Locate the cell with the specified text and output its [x, y] center coordinate. 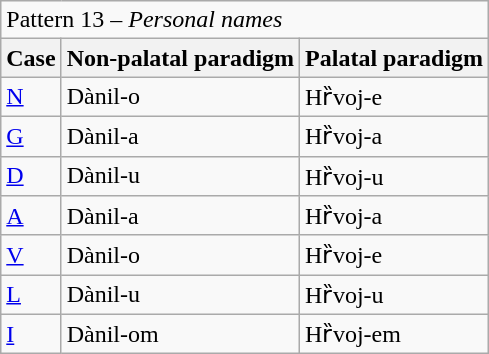
A [31, 216]
Palatal paradigm [394, 58]
N [31, 97]
D [31, 176]
Non-palatal paradigm [180, 58]
Hȑvoj-em [394, 334]
I [31, 334]
Case [31, 58]
Pattern 13 – Personal names [245, 20]
G [31, 136]
L [31, 295]
Dànil-om [180, 334]
V [31, 255]
